From the cell containing the given text, extract its center point as [X, Y] coordinate. 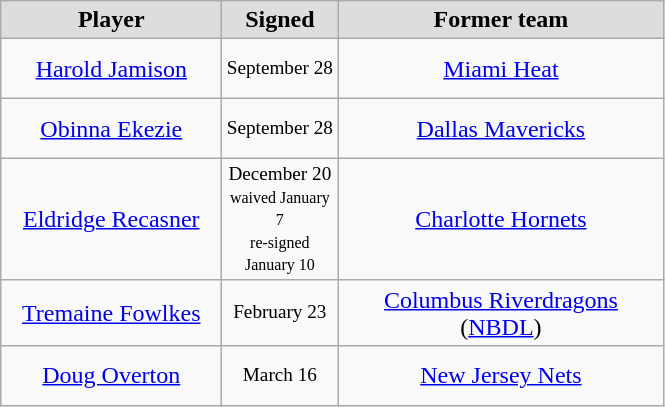
Doug Overton [112, 376]
Player [112, 20]
Miami Heat [501, 69]
Obinna Ekezie [112, 129]
March 16 [280, 376]
Dallas Mavericks [501, 129]
Harold Jamison [112, 69]
Eldridge Recasner [112, 220]
Columbus Riverdragons (NBDL) [501, 312]
February 23 [280, 312]
Charlotte Hornets [501, 220]
December 20 waived January 7 re-signed January 10 [280, 220]
Signed [280, 20]
New Jersey Nets [501, 376]
Former team [501, 20]
Tremaine Fowlkes [112, 312]
